Search for the cell housing the specified text and yield its (x, y) center coordinate. 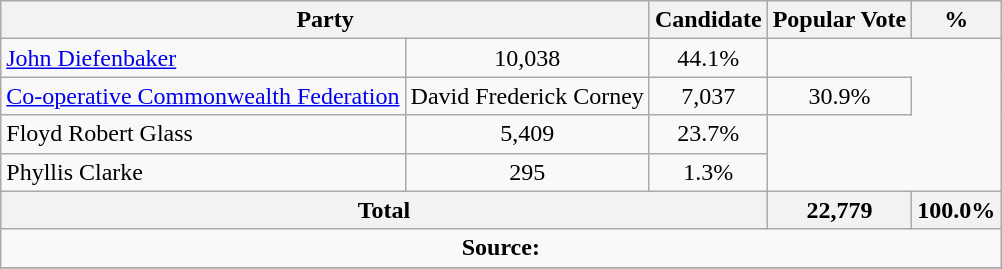
5,409 (527, 134)
10,038 (527, 58)
% (956, 20)
22,779 (840, 210)
Popular Vote (840, 20)
Candidate (708, 20)
Total (384, 210)
Phyllis Clarke (203, 172)
Co-operative Commonwealth Federation (203, 96)
John Diefenbaker (203, 58)
44.1% (708, 58)
Source: (501, 248)
295 (527, 172)
100.0% (956, 210)
Floyd Robert Glass (203, 134)
7,037 (708, 96)
30.9% (840, 96)
1.3% (708, 172)
David Frederick Corney (527, 96)
23.7% (708, 134)
Party (326, 20)
